Scan for the cell matching the given text and deliver its (X, Y) coordinate at center. 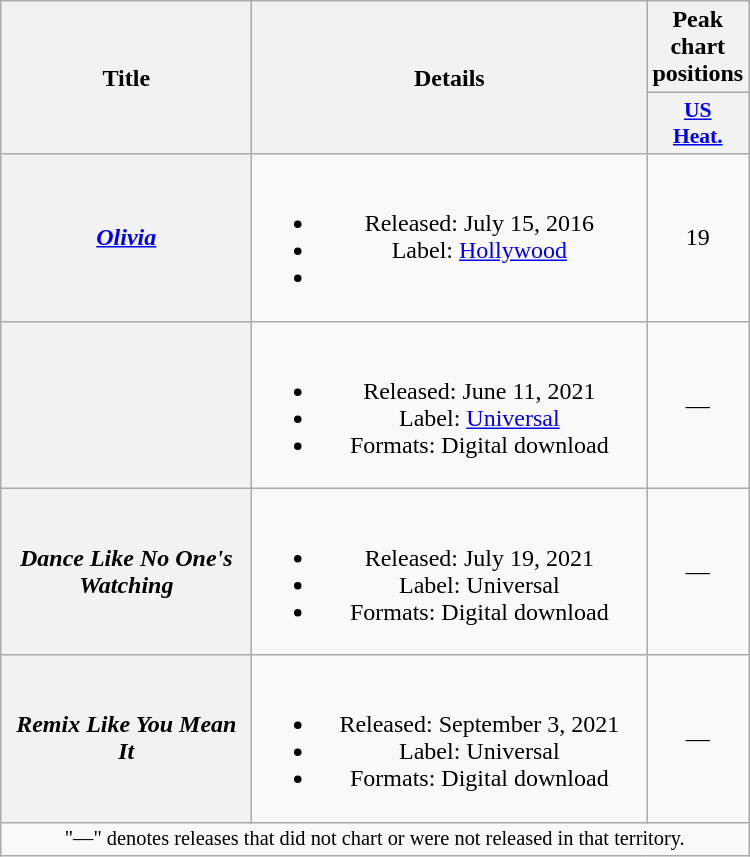
Title (126, 78)
Released: June 11, 2021Label: UniversalFormats: Digital download (450, 404)
USHeat. (698, 124)
Released: September 3, 2021Label: UniversalFormats: Digital download (450, 738)
Details (450, 78)
Released: July 15, 2016Label: Hollywood (450, 238)
"—" denotes releases that did not chart or were not released in that territory. (375, 839)
19 (698, 238)
Dance Like No One's Watching (126, 572)
Released: July 19, 2021Label: UniversalFormats: Digital download (450, 572)
Peak chart positions (698, 47)
Remix Like You Mean It (126, 738)
Olivia (126, 238)
